For the text-containing cell, return its midpoint in [x, y] coordinate format. 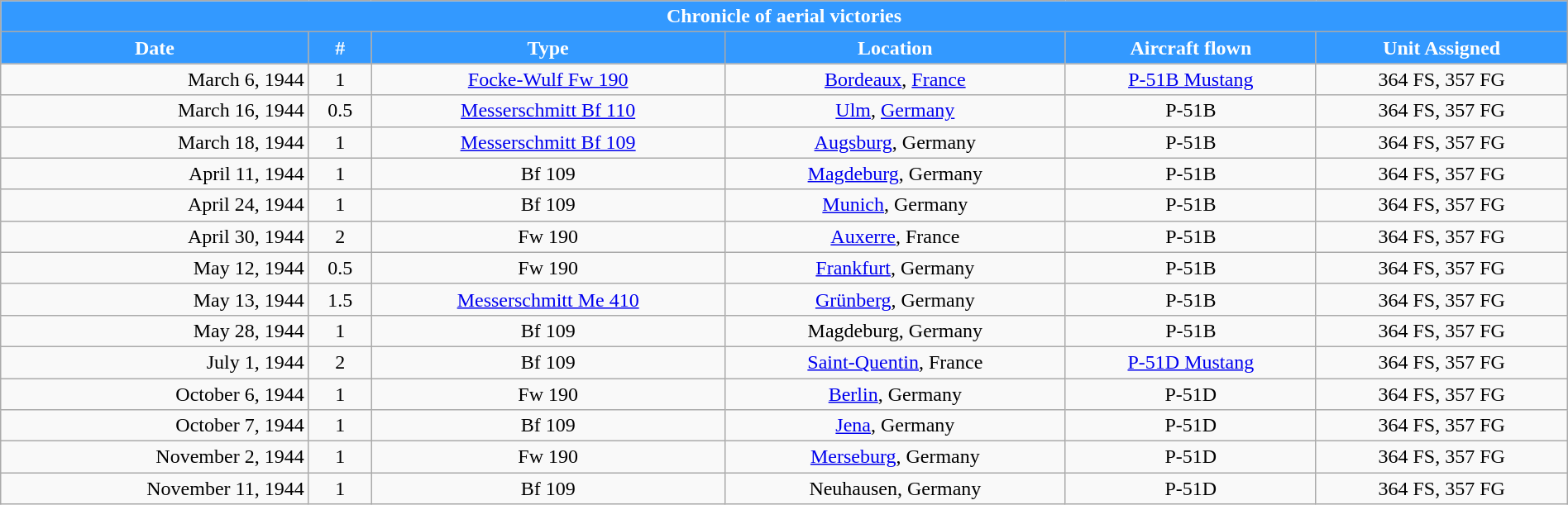
Messerschmitt Bf 109 [547, 142]
Chronicle of aerial victories [784, 17]
Augsburg, Germany [895, 142]
# [340, 48]
Jena, Germany [895, 426]
P-51B Mustang [1191, 79]
Messerschmitt Me 410 [547, 299]
May 12, 1944 [155, 268]
October 6, 1944 [155, 394]
Unit Assigned [1441, 48]
November 11, 1944 [155, 488]
Focke-Wulf Fw 190 [547, 79]
Frankfurt, Germany [895, 268]
Neuhausen, Germany [895, 488]
P-51D Mustang [1191, 362]
May 13, 1944 [155, 299]
1.5 [340, 299]
April 11, 1944 [155, 174]
Berlin, Germany [895, 394]
Bordeaux, France [895, 79]
Merseburg, Germany [895, 457]
April 30, 1944 [155, 236]
May 28, 1944 [155, 331]
April 24, 1944 [155, 205]
Type [547, 48]
March 6, 1944 [155, 79]
March 16, 1944 [155, 111]
Date [155, 48]
Auxerre, France [895, 236]
Messerschmitt Bf 110 [547, 111]
March 18, 1944 [155, 142]
Saint-Quentin, France [895, 362]
Aircraft flown [1191, 48]
Grünberg, Germany [895, 299]
Location [895, 48]
Munich, Germany [895, 205]
November 2, 1944 [155, 457]
July 1, 1944 [155, 362]
Ulm, Germany [895, 111]
October 7, 1944 [155, 426]
